Return (x, y) of the center of cell containing provided text 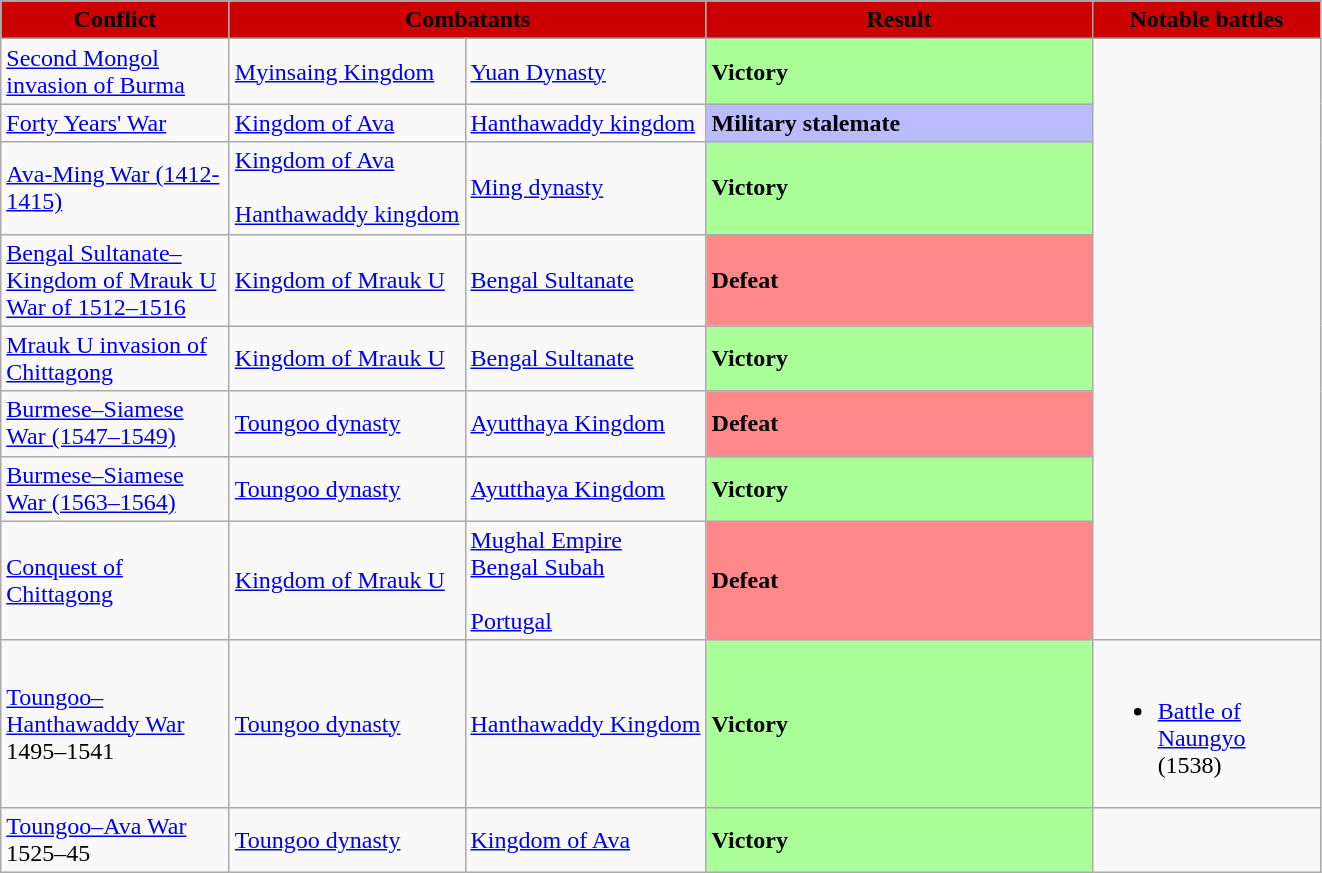
Battle of Naungyo (1538) (1206, 724)
Military stalemate (899, 123)
Toungoo–Ava War 1525–45 (116, 840)
Conflict (116, 20)
Conquest of Chittagong (116, 580)
Mughal Empire Bengal Subah Portugal (586, 580)
Hanthawaddy Kingdom (586, 724)
Result (899, 20)
Hanthawaddy kingdom (586, 123)
Burmese–Siamese War (1547–1549) (116, 424)
Notable battles (1206, 20)
Combatants (468, 20)
Ming dynasty (586, 188)
Ava-Ming War (1412-1415) (116, 188)
Bengal Sultanate–Kingdom of Mrauk U War of 1512–1516 (116, 280)
Kingdom of AvaHanthawaddy kingdom (347, 188)
Burmese–Siamese War (1563–1564) (116, 488)
Mrauk U invasion of Chittagong (116, 358)
Forty Years' War (116, 123)
Second Mongol invasion of Burma (116, 72)
Toungoo–Hanthawaddy War 1495–1541 (116, 724)
Yuan Dynasty (586, 72)
Myinsaing Kingdom (347, 72)
